Scan for the cell matching the given text and deliver its [x, y] coordinate at center. 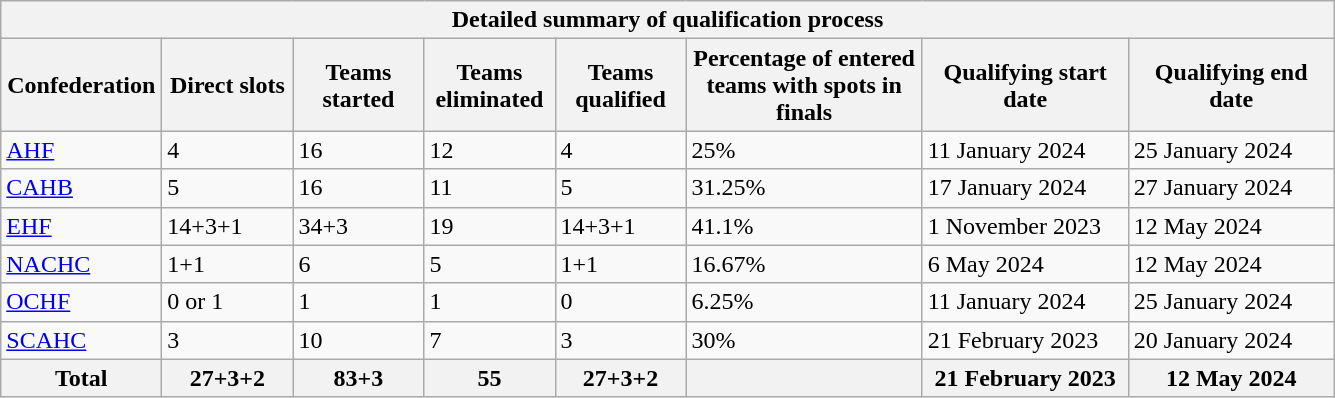
0 [620, 302]
34+3 [358, 226]
30% [804, 340]
83+3 [358, 378]
25% [804, 150]
EHF [82, 226]
0 or 1 [228, 302]
Teams started [358, 85]
17 January 2024 [1025, 188]
Confederation [82, 85]
Teams eliminated [490, 85]
Qualifying end date [1231, 85]
10 [358, 340]
55 [490, 378]
11 [490, 188]
CAHB [82, 188]
Qualifying start date [1025, 85]
Direct slots [228, 85]
20 January 2024 [1231, 340]
Teams qualified [620, 85]
Total [82, 378]
41.1% [804, 226]
31.25% [804, 188]
Percentage of entered teams with spots in finals [804, 85]
1 November 2023 [1025, 226]
19 [490, 226]
6 [358, 264]
6 May 2024 [1025, 264]
6.25% [804, 302]
16.67% [804, 264]
7 [490, 340]
12 [490, 150]
NACHC [82, 264]
Detailed summary of qualification process [668, 20]
OCHF [82, 302]
AHF [82, 150]
27 January 2024 [1231, 188]
SCAHC [82, 340]
